Search for the cell housing the specified text and yield its [x, y] center coordinate. 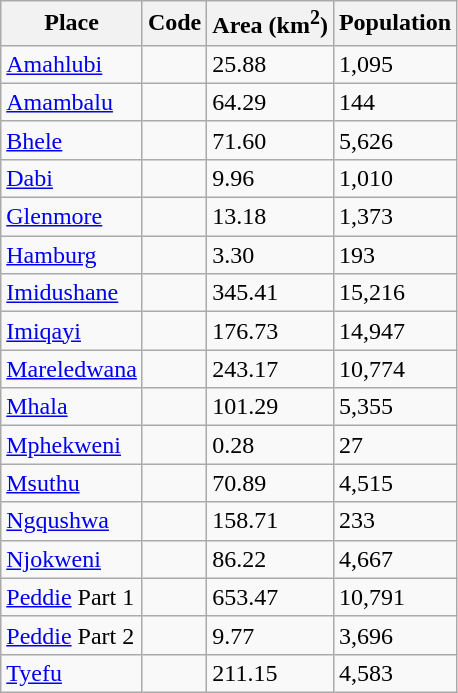
345.41 [270, 293]
Place [72, 24]
3,696 [394, 635]
Hamburg [72, 255]
Area (km2) [270, 24]
9.77 [270, 635]
15,216 [394, 293]
176.73 [270, 331]
4,583 [394, 673]
64.29 [270, 102]
Mhala [72, 407]
3.30 [270, 255]
233 [394, 521]
Dabi [72, 178]
243.17 [270, 369]
Amambalu [72, 102]
4,667 [394, 559]
1,373 [394, 217]
13.18 [270, 217]
211.15 [270, 673]
Bhele [72, 140]
9.96 [270, 178]
Tyefu [72, 673]
158.71 [270, 521]
193 [394, 255]
Amahlubi [72, 64]
Peddie Part 2 [72, 635]
144 [394, 102]
101.29 [270, 407]
Code [174, 24]
Msuthu [72, 483]
86.22 [270, 559]
1,010 [394, 178]
Population [394, 24]
Imiqayi [72, 331]
14,947 [394, 331]
1,095 [394, 64]
5,626 [394, 140]
Ngqushwa [72, 521]
5,355 [394, 407]
10,774 [394, 369]
27 [394, 445]
Njokweni [72, 559]
Mphekweni [72, 445]
25.88 [270, 64]
Peddie Part 1 [72, 597]
653.47 [270, 597]
Glenmore [72, 217]
4,515 [394, 483]
Mareledwana [72, 369]
0.28 [270, 445]
70.89 [270, 483]
Imidushane [72, 293]
10,791 [394, 597]
71.60 [270, 140]
